Find where the given text appears and provide that cell's center as (x, y) coordinate. 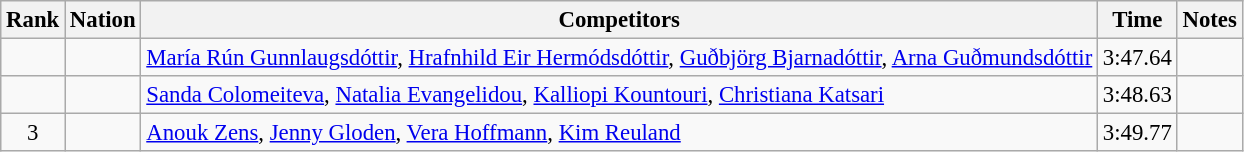
3 (33, 133)
Competitors (620, 20)
3:49.77 (1138, 133)
Rank (33, 20)
3:48.63 (1138, 95)
3:47.64 (1138, 58)
Notes (1210, 20)
María Rún Gunnlaugsdóttir, Hrafnhild Eir Hermódsdóttir, Guðbjörg Bjarnadóttir, Arna Guðmundsdóttir (620, 58)
Sanda Colomeiteva, Natalia Evangelidou, Kalliopi Kountouri, Christiana Katsari (620, 95)
Time (1138, 20)
Anouk Zens, Jenny Gloden, Vera Hoffmann, Kim Reuland (620, 133)
Nation (103, 20)
